Locate the cell with the specified text and output its (X, Y) center coordinate. 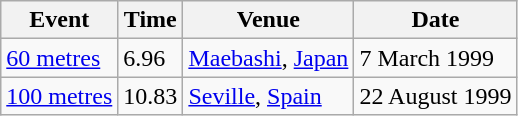
Maebashi, Japan (268, 58)
22 August 1999 (436, 96)
Seville, Spain (268, 96)
7 March 1999 (436, 58)
10.83 (150, 96)
Time (150, 20)
100 metres (60, 96)
Venue (268, 20)
60 metres (60, 58)
6.96 (150, 58)
Event (60, 20)
Date (436, 20)
